Identify which cell holds the provided text, then report its (X, Y) central coordinate. 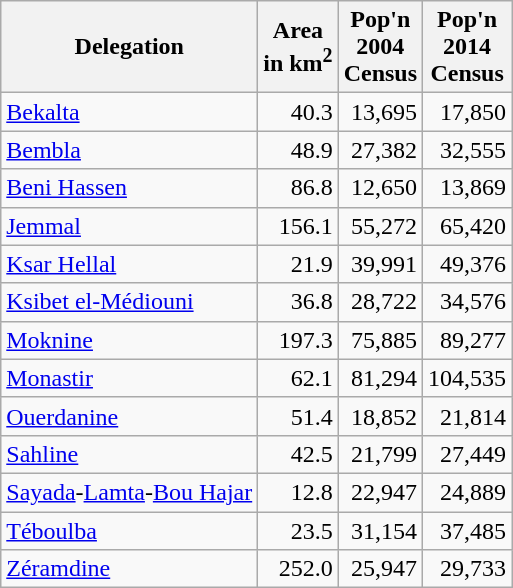
55,272 (380, 226)
65,420 (468, 226)
Moknine (130, 340)
Bembla (130, 150)
23.5 (298, 531)
Pop'n 2004Census (380, 47)
27,449 (468, 454)
18,852 (380, 416)
Delegation (130, 47)
89,277 (468, 340)
29,733 (468, 569)
22,947 (380, 492)
32,555 (468, 150)
Ouerdanine (130, 416)
Pop'n 2014Census (468, 47)
42.5 (298, 454)
31,154 (380, 531)
Bekalta (130, 112)
Sayada-Lamta-Bou Hajar (130, 492)
75,885 (380, 340)
Monastir (130, 378)
12.8 (298, 492)
62.1 (298, 378)
156.1 (298, 226)
Ksar Hellal (130, 264)
13,695 (380, 112)
51.4 (298, 416)
Sahline (130, 454)
Area in km2 (298, 47)
Ksibet el-Médiouni (130, 302)
21,814 (468, 416)
40.3 (298, 112)
25,947 (380, 569)
34,576 (468, 302)
252.0 (298, 569)
104,535 (468, 378)
13,869 (468, 188)
24,889 (468, 492)
197.3 (298, 340)
Beni Hassen (130, 188)
48.9 (298, 150)
12,650 (380, 188)
86.8 (298, 188)
Jemmal (130, 226)
28,722 (380, 302)
37,485 (468, 531)
Téboulba (130, 531)
49,376 (468, 264)
21.9 (298, 264)
27,382 (380, 150)
21,799 (380, 454)
81,294 (380, 378)
36.8 (298, 302)
Zéramdine (130, 569)
17,850 (468, 112)
39,991 (380, 264)
